Detect which cell encompasses the target text, then output its (x, y) center coordinate. 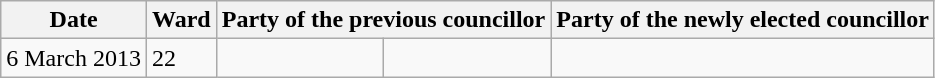
Party of the previous councillor (384, 20)
Ward (181, 20)
6 March 2013 (74, 58)
Date (74, 20)
22 (181, 58)
Party of the newly elected councillor (743, 20)
